Locate the cell with the specified text and output its (x, y) center coordinate. 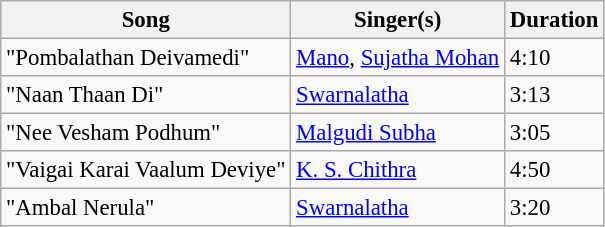
3:05 (554, 133)
"Ambal Nerula" (146, 208)
"Pombalathan Deivamedi" (146, 58)
Malgudi Subha (398, 133)
"Naan Thaan Di" (146, 95)
"Nee Vesham Podhum" (146, 133)
K. S. Chithra (398, 170)
"Vaigai Karai Vaalum Deviye" (146, 170)
4:10 (554, 58)
Song (146, 20)
4:50 (554, 170)
Singer(s) (398, 20)
Duration (554, 20)
3:13 (554, 95)
Mano, Sujatha Mohan (398, 58)
3:20 (554, 208)
